Find where the given text appears and provide that cell's center as [x, y] coordinate. 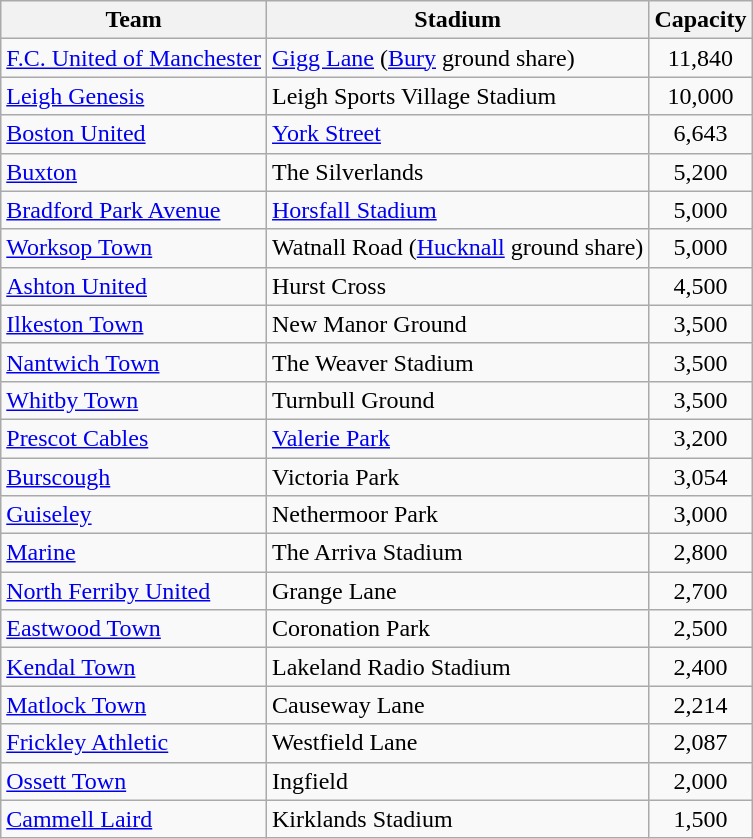
F.C. United of Manchester [134, 58]
York Street [458, 134]
North Ferriby United [134, 591]
4,500 [700, 286]
6,643 [700, 134]
Burscough [134, 477]
Buxton [134, 172]
Prescot Cables [134, 438]
11,840 [700, 58]
3,054 [700, 477]
Bradford Park Avenue [134, 210]
Westfield Lane [458, 743]
The Arriva Stadium [458, 553]
Kirklands Stadium [458, 819]
2,500 [700, 629]
The Silverlands [458, 172]
Valerie Park [458, 438]
Nethermoor Park [458, 515]
10,000 [700, 96]
The Weaver Stadium [458, 362]
Guiseley [134, 515]
Gigg Lane (Bury ground share) [458, 58]
Hurst Cross [458, 286]
3,000 [700, 515]
New Manor Ground [458, 324]
2,700 [700, 591]
Horsfall Stadium [458, 210]
Ashton United [134, 286]
2,000 [700, 781]
2,087 [700, 743]
Worksop Town [134, 248]
Boston United [134, 134]
3,200 [700, 438]
2,214 [700, 705]
1,500 [700, 819]
2,800 [700, 553]
Whitby Town [134, 400]
Stadium [458, 20]
Ossett Town [134, 781]
Eastwood Town [134, 629]
Causeway Lane [458, 705]
Lakeland Radio Stadium [458, 667]
Ilkeston Town [134, 324]
Victoria Park [458, 477]
Capacity [700, 20]
Leigh Sports Village Stadium [458, 96]
Cammell Laird [134, 819]
Watnall Road (Hucknall ground share) [458, 248]
5,200 [700, 172]
Leigh Genesis [134, 96]
Coronation Park [458, 629]
Marine [134, 553]
Turnbull Ground [458, 400]
Kendal Town [134, 667]
Nantwich Town [134, 362]
Team [134, 20]
Grange Lane [458, 591]
Ingfield [458, 781]
2,400 [700, 667]
Frickley Athletic [134, 743]
Matlock Town [134, 705]
